Find where the given text appears and provide that cell's center as [x, y] coordinate. 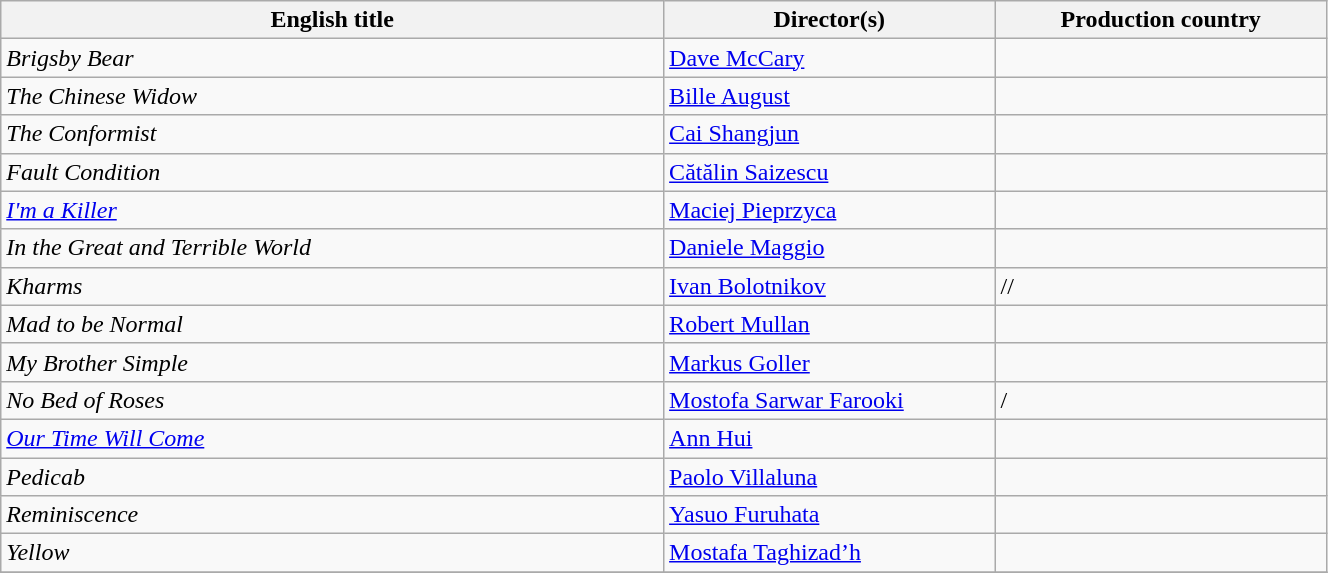
Production country [1160, 20]
Reminiscence [332, 515]
// [1160, 286]
Fault Condition [332, 172]
Mostofa Sarwar Farooki [830, 400]
Mostafa Taghizad’h [830, 553]
Cătălin Saizescu [830, 172]
Cai Shangjun [830, 134]
Bille August [830, 96]
Kharms [332, 286]
Maciej Pieprzyca [830, 210]
I'm a Killer [332, 210]
The Chinese Widow [332, 96]
Mad to be Normal [332, 324]
Yellow [332, 553]
Markus Goller [830, 362]
Ann Hui [830, 438]
Brigsby Bear [332, 58]
My Brother Simple [332, 362]
Pedicab [332, 477]
Robert Mullan [830, 324]
The Conformist [332, 134]
Ivan Bolotnikov [830, 286]
In the Great and Terrible World [332, 248]
Dave McCary [830, 58]
Yasuo Furuhata [830, 515]
Our Time Will Come [332, 438]
English title [332, 20]
Director(s) [830, 20]
No Bed of Roses [332, 400]
/ [1160, 400]
Paolo Villaluna [830, 477]
Daniele Maggio [830, 248]
